Provide the [X, Y] coordinate of the cell's center where the given text is located.  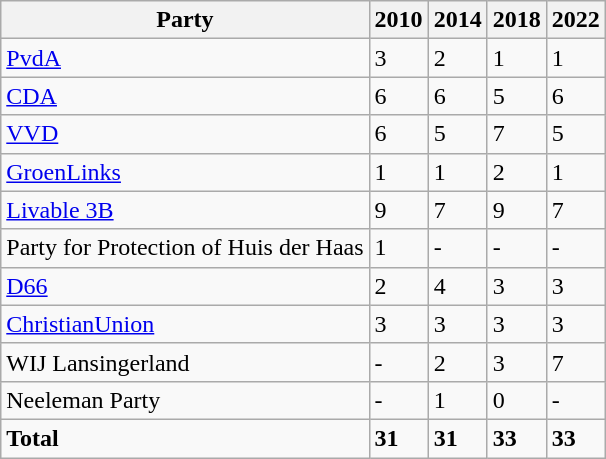
CDA [185, 96]
2018 [516, 20]
PvdA [185, 58]
VVD [185, 134]
0 [516, 400]
ChristianUnion [185, 324]
2022 [576, 20]
Neeleman Party [185, 400]
GroenLinks [185, 172]
2014 [458, 20]
D66 [185, 286]
Livable 3B [185, 210]
2010 [398, 20]
Total [185, 438]
Party for Protection of Huis der Haas [185, 248]
Party [185, 20]
4 [458, 286]
WIJ Lansingerland [185, 362]
